Pinpoint the cell where the given text exists, returning its [x, y] midpoint coordinate. 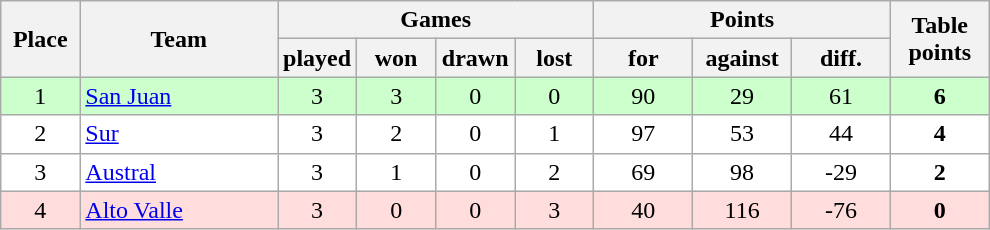
116 [742, 210]
53 [742, 134]
-29 [842, 172]
44 [842, 134]
6 [940, 96]
against [742, 58]
29 [742, 96]
98 [742, 172]
-76 [842, 210]
San Juan [179, 96]
lost [554, 58]
Team [179, 39]
Tablepoints [940, 39]
97 [644, 134]
Games [436, 20]
won [396, 58]
diff. [842, 58]
Place [40, 39]
40 [644, 210]
90 [644, 96]
for [644, 58]
Austral [179, 172]
played [318, 58]
drawn [476, 58]
Points [742, 20]
69 [644, 172]
Sur [179, 134]
61 [842, 96]
Alto Valle [179, 210]
